For the text-containing cell, return its midpoint in (x, y) coordinate format. 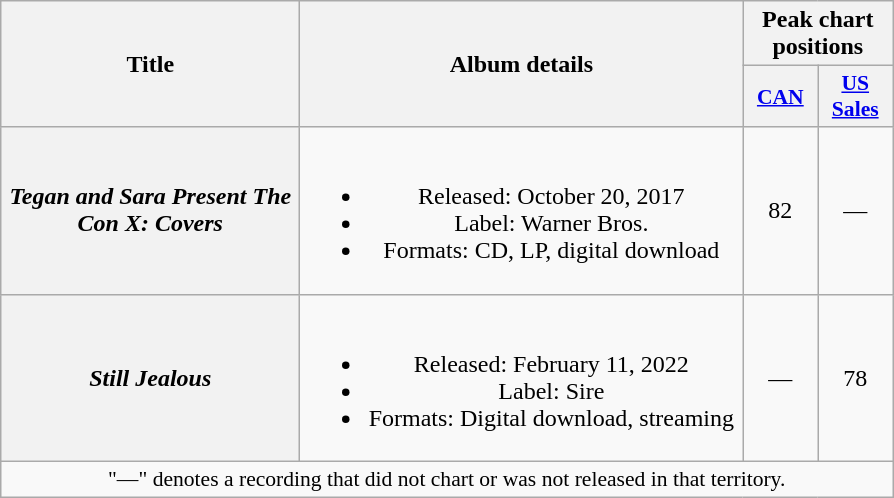
CAN (780, 96)
Peak chart positions (818, 34)
Still Jealous (150, 378)
Album details (522, 64)
"—" denotes a recording that did not chart or was not released in that territory. (447, 479)
82 (780, 210)
Released: October 20, 2017Label: Warner Bros.Formats: CD, LP, digital download (522, 210)
USSales (856, 96)
78 (856, 378)
Title (150, 64)
Tegan and Sara Present The Con X: Covers (150, 210)
Released: February 11, 2022Label: SireFormats: Digital download, streaming (522, 378)
